Extract the [x, y] coordinate from the center of the cell holding the provided text.  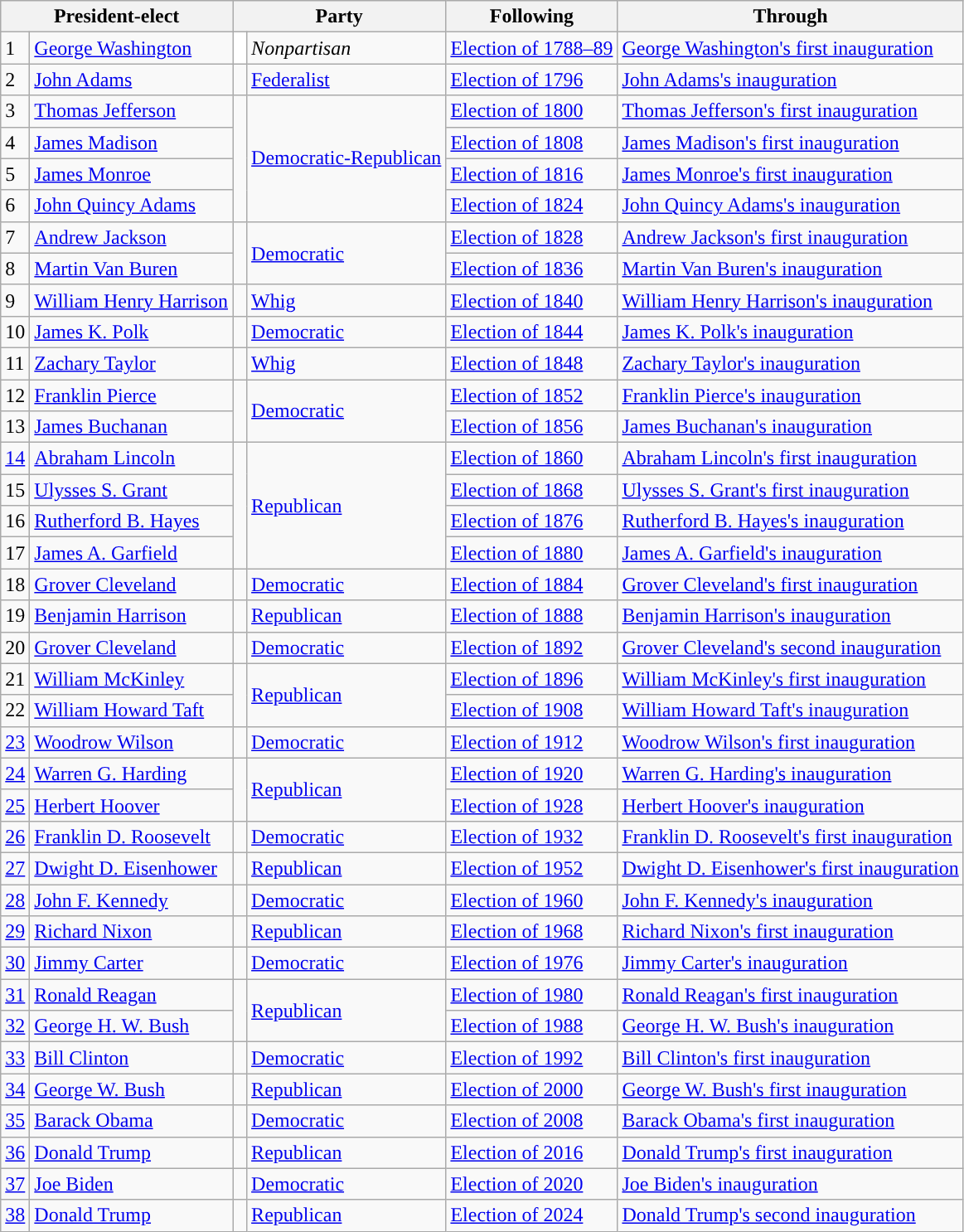
Joe Biden [131, 1184]
Herbert Hoover [131, 805]
5 [15, 174]
Through [791, 17]
Franklin D. Roosevelt [131, 837]
James K. Polk [131, 332]
11 [15, 363]
13 [15, 427]
Election of 1980 [532, 995]
Election of 1976 [532, 963]
Election of 2000 [532, 1089]
Bill Clinton [131, 1058]
19 [15, 616]
Election of 1960 [532, 900]
Election of 2020 [532, 1184]
James A. Garfield's inauguration [791, 553]
George Washington's first inauguration [791, 48]
Franklin Pierce's inauguration [791, 395]
Jimmy Carter [131, 963]
Warren G. Harding [131, 774]
Election of 1880 [532, 553]
Election of 1952 [532, 868]
2 [15, 80]
George W. Bush's first inauguration [791, 1089]
Election of 1840 [532, 300]
James K. Polk's inauguration [791, 332]
29 [15, 932]
Election of 1988 [532, 1026]
Andrew Jackson's first inauguration [791, 237]
28 [15, 900]
Richard Nixon's first inauguration [791, 932]
Zachary Taylor's inauguration [791, 363]
Following [532, 17]
President-elect [117, 17]
William Howard Taft [131, 711]
Election of 1796 [532, 80]
31 [15, 995]
Election of 1828 [532, 237]
Warren G. Harding's inauguration [791, 774]
Election of 1844 [532, 332]
Election of 1788–89 [532, 48]
Ronald Reagan [131, 995]
George W. Bush [131, 1089]
Election of 1824 [532, 206]
Election of 2008 [532, 1121]
Election of 1968 [532, 932]
10 [15, 332]
Ronald Reagan's first inauguration [791, 995]
John Adams's inauguration [791, 80]
James Buchanan [131, 427]
Dwight D. Eisenhower [131, 868]
20 [15, 648]
38 [15, 1215]
7 [15, 237]
4 [15, 143]
William Henry Harrison's inauguration [791, 300]
1 [15, 48]
Election of 1836 [532, 269]
Jimmy Carter's inauguration [791, 963]
Ulysses S. Grant's first inauguration [791, 490]
37 [15, 1184]
21 [15, 679]
Election of 1856 [532, 427]
Martin Van Buren's inauguration [791, 269]
9 [15, 300]
Election of 1932 [532, 837]
Election of 1852 [532, 395]
26 [15, 837]
John Quincy Adams [131, 206]
33 [15, 1058]
Barack Obama's first inauguration [791, 1121]
34 [15, 1089]
James Buchanan's inauguration [791, 427]
Franklin D. Roosevelt's first inauguration [791, 837]
Election of 1888 [532, 616]
36 [15, 1152]
25 [15, 805]
Grover Cleveland's first inauguration [791, 584]
Federalist [346, 80]
16 [15, 521]
23 [15, 742]
Abraham Lincoln [131, 458]
Abraham Lincoln's first inauguration [791, 458]
6 [15, 206]
Richard Nixon [131, 932]
Rutherford B. Hayes [131, 521]
James Monroe [131, 174]
24 [15, 774]
27 [15, 868]
Election of 1920 [532, 774]
Election of 1884 [532, 584]
Election of 1816 [532, 174]
Election of 1912 [532, 742]
George H. W. Bush's inauguration [791, 1026]
Election of 2024 [532, 1215]
George H. W. Bush [131, 1026]
James Monroe's first inauguration [791, 174]
Election of 1892 [532, 648]
Bill Clinton's first inauguration [791, 1058]
Dwight D. Eisenhower's first inauguration [791, 868]
Election of 1896 [532, 679]
James Madison's first inauguration [791, 143]
Joe Biden's inauguration [791, 1184]
Election of 1800 [532, 111]
John Adams [131, 80]
Herbert Hoover's inauguration [791, 805]
32 [15, 1026]
Donald Trump's first inauguration [791, 1152]
Democratic-Republican [346, 158]
Party [340, 17]
William Howard Taft's inauguration [791, 711]
14 [15, 458]
Rutherford B. Hayes's inauguration [791, 521]
Andrew Jackson [131, 237]
Election of 1848 [532, 363]
James Madison [131, 143]
Election of 1868 [532, 490]
Barack Obama [131, 1121]
Ulysses S. Grant [131, 490]
3 [15, 111]
Thomas Jefferson's first inauguration [791, 111]
Election of 1808 [532, 143]
George Washington [131, 48]
12 [15, 395]
Donald Trump's second inauguration [791, 1215]
35 [15, 1121]
Election of 1928 [532, 805]
Election of 2016 [532, 1152]
William Henry Harrison [131, 300]
William McKinley [131, 679]
Benjamin Harrison's inauguration [791, 616]
Zachary Taylor [131, 363]
John Quincy Adams's inauguration [791, 206]
John F. Kennedy [131, 900]
James A. Garfield [131, 553]
Woodrow Wilson [131, 742]
John F. Kennedy's inauguration [791, 900]
Woodrow Wilson's first inauguration [791, 742]
Election of 1876 [532, 521]
Martin Van Buren [131, 269]
Grover Cleveland's second inauguration [791, 648]
Benjamin Harrison [131, 616]
Thomas Jefferson [131, 111]
Franklin Pierce [131, 395]
18 [15, 584]
30 [15, 963]
15 [15, 490]
Election of 1860 [532, 458]
17 [15, 553]
Nonpartisan [346, 48]
Election of 1908 [532, 711]
8 [15, 269]
22 [15, 711]
Election of 1992 [532, 1058]
William McKinley's first inauguration [791, 679]
